Determine the (x, y) coordinate at the center of the cell enclosing the given text.  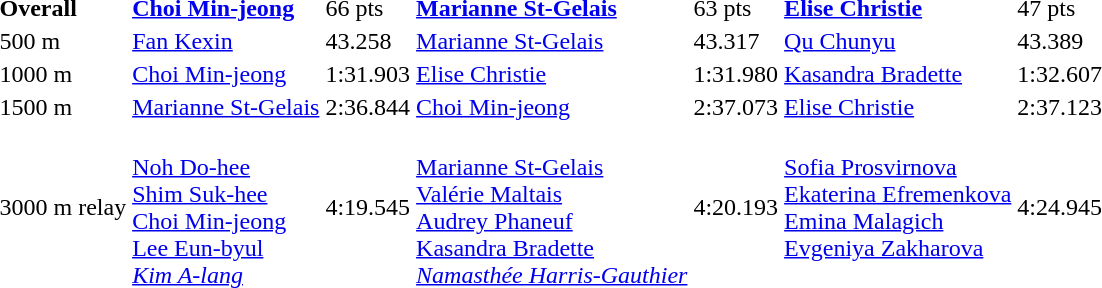
1:31.980 (736, 74)
2:37.073 (736, 107)
43.258 (368, 41)
Fan Kexin (226, 41)
Qu Chunyu (898, 41)
Kasandra Bradette (898, 74)
1:31.903 (368, 74)
43.317 (736, 41)
2:36.844 (368, 107)
